Determine the (X, Y) coordinate at the center of the cell enclosing the given text.  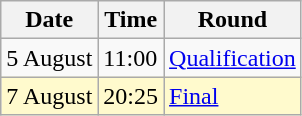
Final (233, 96)
5 August (50, 58)
Qualification (233, 58)
11:00 (131, 58)
7 August (50, 96)
20:25 (131, 96)
Date (50, 20)
Round (233, 20)
Time (131, 20)
